Search for the cell housing the specified text and yield its (x, y) center coordinate. 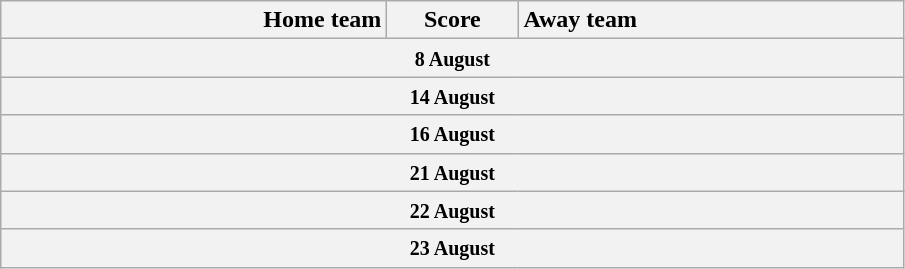
Home team (194, 20)
Score (452, 20)
8 August (452, 58)
23 August (452, 248)
14 August (452, 96)
16 August (452, 134)
Away team (711, 20)
21 August (452, 172)
22 August (452, 210)
